Scan for the cell matching the given text and deliver its [X, Y] coordinate at center. 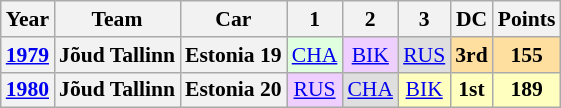
1980 [28, 90]
1979 [28, 55]
Points [527, 19]
1 [315, 19]
Estonia 20 [234, 90]
3 [424, 19]
DC [472, 19]
155 [527, 55]
1st [472, 90]
3rd [472, 55]
Year [28, 19]
Team [117, 19]
Car [234, 19]
189 [527, 90]
2 [370, 19]
Estonia 19 [234, 55]
